Search for the cell housing the specified text and yield its [x, y] center coordinate. 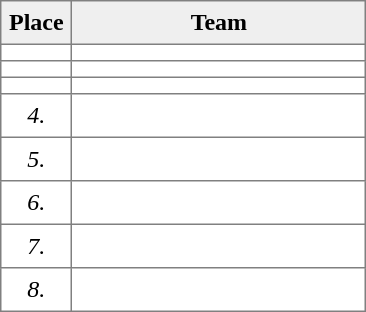
7. [36, 246]
4. [36, 116]
6. [36, 203]
8. [36, 290]
Team [219, 23]
Place [36, 23]
5. [36, 159]
